Find where the given text appears and provide that cell's center as [X, Y] coordinate. 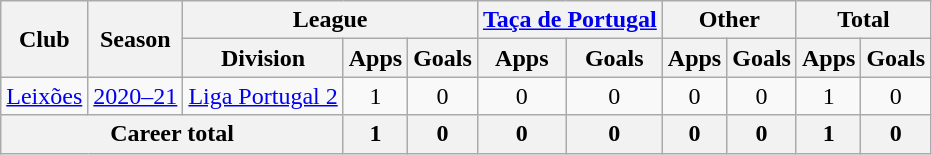
League [330, 20]
Leixões [44, 96]
Liga Portugal 2 [263, 96]
Other [729, 20]
Total [863, 20]
Taça de Portugal [570, 20]
2020–21 [136, 96]
Division [263, 58]
Club [44, 39]
Career total [172, 134]
Season [136, 39]
